Find where the given text appears and provide that cell's center as [x, y] coordinate. 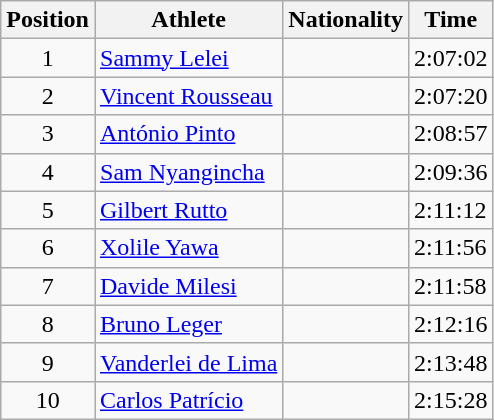
Sammy Lelei [188, 58]
7 [48, 286]
António Pinto [188, 134]
2:07:02 [451, 58]
2:07:20 [451, 96]
10 [48, 400]
Time [451, 20]
Nationality [346, 20]
6 [48, 248]
2:08:57 [451, 134]
4 [48, 172]
2:09:36 [451, 172]
Vincent Rousseau [188, 96]
Xolile Yawa [188, 248]
Sam Nyangincha [188, 172]
2:13:48 [451, 362]
9 [48, 362]
2:11:56 [451, 248]
Position [48, 20]
2:15:28 [451, 400]
Athlete [188, 20]
Bruno Leger [188, 324]
1 [48, 58]
Vanderlei de Lima [188, 362]
3 [48, 134]
Carlos Patrício [188, 400]
2:11:12 [451, 210]
Gilbert Rutto [188, 210]
2:11:58 [451, 286]
Davide Milesi [188, 286]
2:12:16 [451, 324]
2 [48, 96]
8 [48, 324]
5 [48, 210]
